Return [x, y] of the center of cell containing provided text 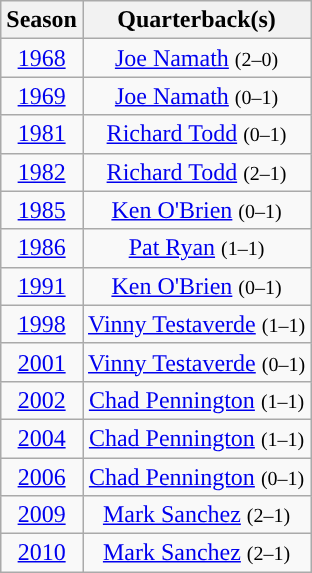
2009 [42, 515]
2004 [42, 438]
Pat Ryan (1–1) [196, 248]
1969 [42, 96]
Richard Todd (0–1) [196, 134]
Joe Namath (0–1) [196, 96]
2010 [42, 553]
1982 [42, 172]
2001 [42, 362]
2002 [42, 400]
1968 [42, 58]
1998 [42, 324]
2006 [42, 477]
1981 [42, 134]
Season [42, 20]
Richard Todd (2–1) [196, 172]
1991 [42, 286]
1986 [42, 248]
Quarterback(s) [196, 20]
Joe Namath (2–0) [196, 58]
Vinny Testaverde (0–1) [196, 362]
Chad Pennington (0–1) [196, 477]
1985 [42, 210]
Vinny Testaverde (1–1) [196, 324]
